Determine the (x, y) coordinate at the center of the cell enclosing the given text.  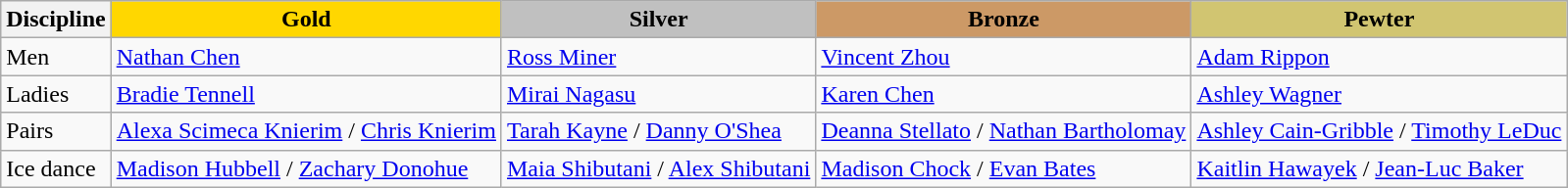
Alexa Scimeca Knierim / Chris Knierim (306, 131)
Pairs (56, 131)
Bronze (1004, 20)
Gold (306, 20)
Ashley Wagner (1379, 94)
Tarah Kayne / Danny O'Shea (658, 131)
Nathan Chen (306, 57)
Madison Chock / Evan Bates (1004, 168)
Adam Rippon (1379, 57)
Maia Shibutani / Alex Shibutani (658, 168)
Silver (658, 20)
Ice dance (56, 168)
Pewter (1379, 20)
Men (56, 57)
Madison Hubbell / Zachary Donohue (306, 168)
Deanna Stellato / Nathan Bartholomay (1004, 131)
Ashley Cain-Gribble / Timothy LeDuc (1379, 131)
Bradie Tennell (306, 94)
Discipline (56, 20)
Mirai Nagasu (658, 94)
Vincent Zhou (1004, 57)
Karen Chen (1004, 94)
Kaitlin Hawayek / Jean-Luc Baker (1379, 168)
Ross Miner (658, 57)
Ladies (56, 94)
